From the cell containing the given text, extract its center point as (x, y) coordinate. 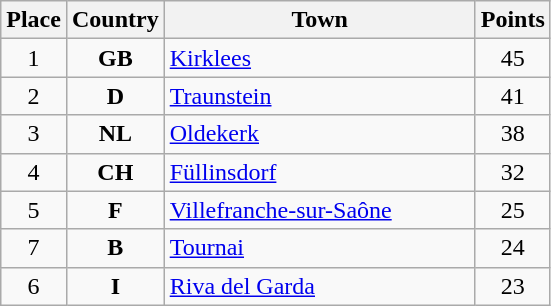
1 (34, 58)
Villefranche-sur-Saône (320, 210)
Points (512, 20)
45 (512, 58)
3 (34, 134)
D (115, 96)
I (115, 286)
Füllinsdorf (320, 172)
4 (34, 172)
GB (115, 58)
38 (512, 134)
F (115, 210)
CH (115, 172)
41 (512, 96)
Tournai (320, 248)
Traunstein (320, 96)
Riva del Garda (320, 286)
32 (512, 172)
NL (115, 134)
B (115, 248)
5 (34, 210)
7 (34, 248)
2 (34, 96)
24 (512, 248)
Place (34, 20)
Town (320, 20)
Country (115, 20)
Kirklees (320, 58)
Oldekerk (320, 134)
6 (34, 286)
23 (512, 286)
25 (512, 210)
